Extract the (X, Y) coordinate from the center of the cell holding the provided text.  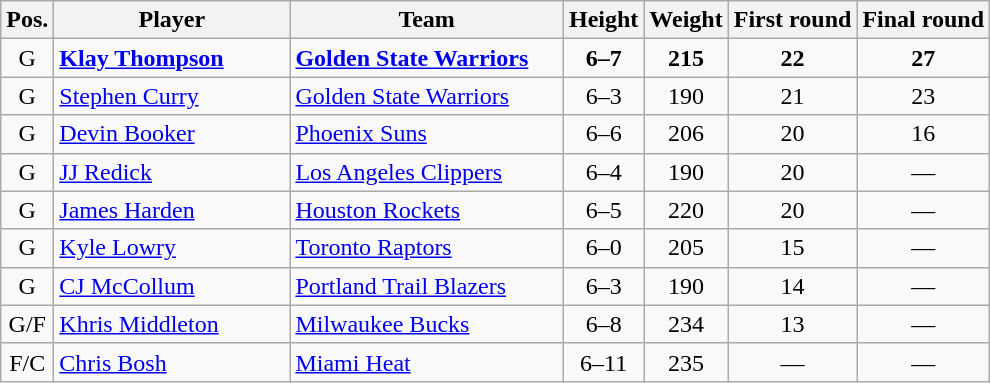
205 (686, 248)
Miami Heat (427, 362)
CJ McCollum (172, 286)
Phoenix Suns (427, 134)
6–11 (603, 362)
Stephen Curry (172, 96)
6–5 (603, 210)
Weight (686, 20)
Toronto Raptors (427, 248)
Final round (924, 20)
G/F (28, 324)
215 (686, 58)
6–7 (603, 58)
First round (792, 20)
206 (686, 134)
Player (172, 20)
14 (792, 286)
Height (603, 20)
Devin Booker (172, 134)
6–6 (603, 134)
220 (686, 210)
Houston Rockets (427, 210)
Pos. (28, 20)
235 (686, 362)
James Harden (172, 210)
22 (792, 58)
Chris Bosh (172, 362)
Kyle Lowry (172, 248)
23 (924, 96)
Klay Thompson (172, 58)
F/C (28, 362)
13 (792, 324)
Milwaukee Bucks (427, 324)
Khris Middleton (172, 324)
JJ Redick (172, 172)
27 (924, 58)
Team (427, 20)
6–4 (603, 172)
15 (792, 248)
Los Angeles Clippers (427, 172)
16 (924, 134)
Portland Trail Blazers (427, 286)
21 (792, 96)
6–0 (603, 248)
234 (686, 324)
6–8 (603, 324)
